Return [X, Y] of the center of cell containing provided text 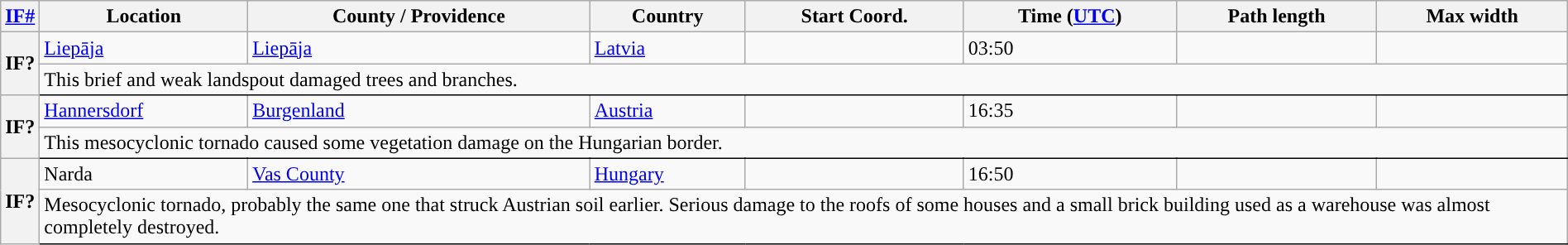
Max width [1472, 17]
Time (UTC) [1070, 17]
Hungary [667, 174]
Hannersdorf [144, 111]
Latvia [667, 48]
Burgenland [419, 111]
This brief and weak landspout damaged trees and branches. [804, 79]
Location [144, 17]
Path length [1277, 17]
Austria [667, 111]
Vas County [419, 174]
16:50 [1070, 174]
This mesocyclonic tornado caused some vegetation damage on the Hungarian border. [804, 142]
03:50 [1070, 48]
Start Coord. [854, 17]
Country [667, 17]
County / Providence [419, 17]
IF# [20, 17]
16:35 [1070, 111]
Narda [144, 174]
